Provide the (x, y) coordinate of the cell's center where the given text is located.  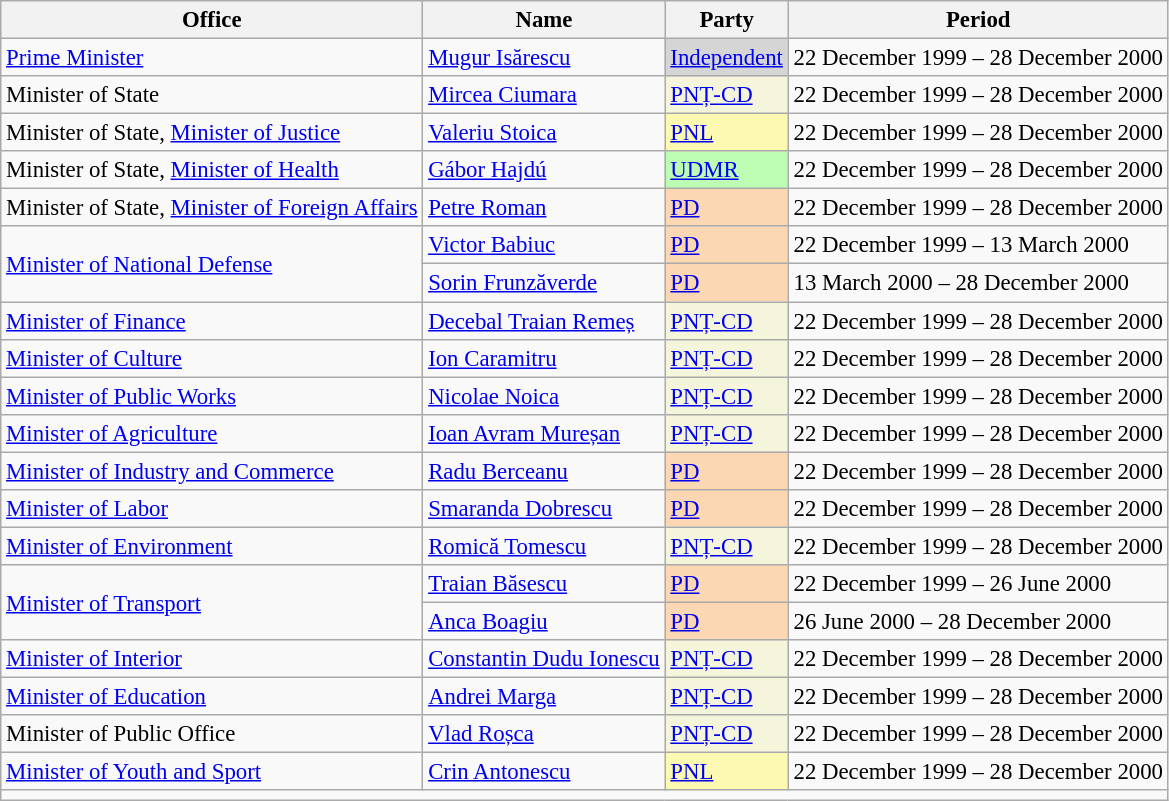
Constantin Dudu Ionescu (544, 659)
Prime Minister (212, 58)
Nicolae Noica (544, 396)
Mircea Ciumara (544, 95)
Andrei Marga (544, 697)
Minister of State (212, 95)
Minister of National Defense (212, 264)
Ion Caramitru (544, 358)
Party (726, 20)
Minister of Environment (212, 546)
Minister of Public Works (212, 396)
Victor Babiuc (544, 245)
Romică Tomescu (544, 546)
Office (212, 20)
Decebal Traian Remeș (544, 321)
Minister of Interior (212, 659)
Crin Antonescu (544, 772)
Smaranda Dobrescu (544, 509)
Mugur Isărescu (544, 58)
Traian Băsescu (544, 584)
Minister of State, Minister of Foreign Affairs (212, 208)
Radu Berceanu (544, 471)
UDMR (726, 170)
Minister of Education (212, 697)
Gábor Hajdú (544, 170)
Minister of Transport (212, 602)
Minister of Finance (212, 321)
Anca Boagiu (544, 621)
Period (978, 20)
13 March 2000 – 28 December 2000 (978, 283)
Minister of Agriculture (212, 433)
Minister of Labor (212, 509)
Minister of Public Office (212, 734)
Vlad Roșca (544, 734)
22 December 1999 – 26 June 2000 (978, 584)
Valeriu Stoica (544, 133)
Sorin Frunzăverde (544, 283)
26 June 2000 – 28 December 2000 (978, 621)
Minister of Youth and Sport (212, 772)
Independent (726, 58)
Name (544, 20)
Minister of State, Minister of Health (212, 170)
Ioan Avram Mureșan (544, 433)
Minister of Culture (212, 358)
Minister of Industry and Commerce (212, 471)
22 December 1999 – 13 March 2000 (978, 245)
Petre Roman (544, 208)
Minister of State, Minister of Justice (212, 133)
